For the text-containing cell, return its midpoint in [X, Y] coordinate format. 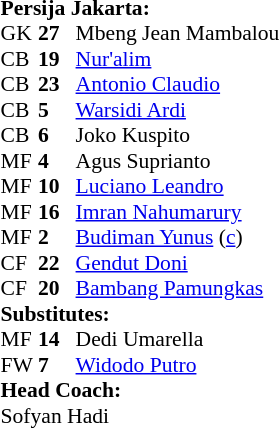
27 [57, 33]
5 [57, 110]
FW [20, 365]
GK [20, 33]
10 [57, 187]
23 [57, 85]
22 [57, 263]
14 [57, 339]
19 [57, 59]
6 [57, 135]
20 [57, 289]
2 [57, 237]
7 [57, 365]
4 [57, 161]
16 [57, 212]
